Return the [X, Y] coordinate for the center point of the cell that contains the specified text.  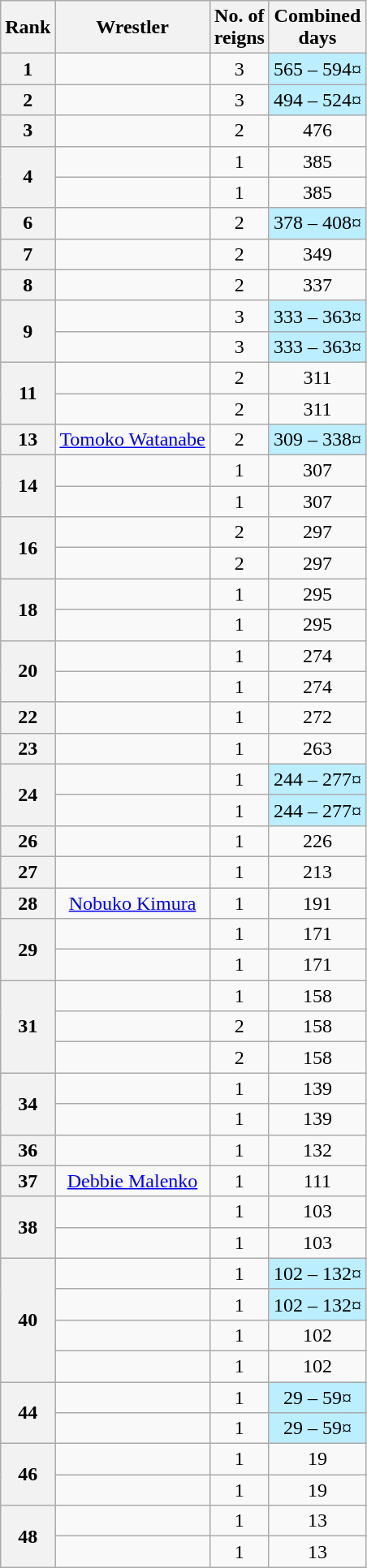
337 [317, 285]
9 [28, 331]
Combineddays [317, 28]
40 [28, 1320]
20 [28, 671]
6 [28, 223]
8 [28, 285]
22 [28, 717]
213 [317, 872]
28 [28, 903]
263 [317, 748]
36 [28, 1150]
37 [28, 1181]
44 [28, 1412]
309 – 338¤ [317, 440]
Nobuko Kimura [132, 903]
34 [28, 1104]
476 [317, 131]
46 [28, 1475]
378 – 408¤ [317, 223]
226 [317, 841]
111 [317, 1181]
23 [28, 748]
494 – 524¤ [317, 100]
Wrestler [132, 28]
38 [28, 1227]
16 [28, 548]
31 [28, 1027]
14 [28, 486]
Debbie Malenko [132, 1181]
349 [317, 254]
Rank [28, 28]
18 [28, 610]
27 [28, 872]
29 [28, 950]
26 [28, 841]
7 [28, 254]
191 [317, 903]
132 [317, 1150]
24 [28, 795]
4 [28, 177]
565 – 594¤ [317, 69]
11 [28, 393]
272 [317, 717]
No. ofreigns [239, 28]
48 [28, 1536]
Tomoko Watanabe [132, 440]
